Capture the cell that displays the provided text and extract its [X, Y] central coordinate. 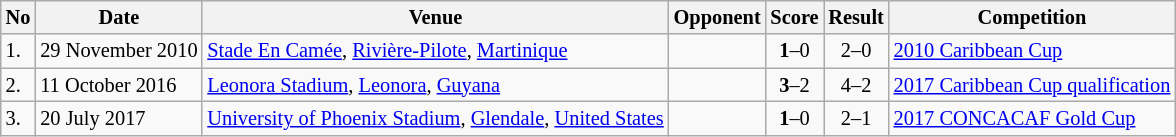
11 October 2016 [118, 85]
20 July 2017 [118, 118]
3. [18, 118]
Opponent [718, 17]
4–2 [856, 85]
Stade En Camée, Rivière-Pilote, Martinique [435, 51]
2017 Caribbean Cup qualification [1032, 85]
29 November 2010 [118, 51]
University of Phoenix Stadium, Glendale, United States [435, 118]
2010 Caribbean Cup [1032, 51]
Result [856, 17]
1. [18, 51]
Competition [1032, 17]
Leonora Stadium, Leonora, Guyana [435, 85]
Score [795, 17]
No [18, 17]
2. [18, 85]
2–0 [856, 51]
2–1 [856, 118]
Date [118, 17]
2017 CONCACAF Gold Cup [1032, 118]
Venue [435, 17]
3–2 [795, 85]
